From the cell containing the given text, extract its center point as (X, Y) coordinate. 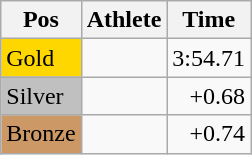
Athlete (124, 20)
+0.68 (209, 96)
Bronze (41, 134)
3:54.71 (209, 58)
Pos (41, 20)
Silver (41, 96)
Gold (41, 58)
Time (209, 20)
+0.74 (209, 134)
